Find where the given text appears and provide that cell's center as [x, y] coordinate. 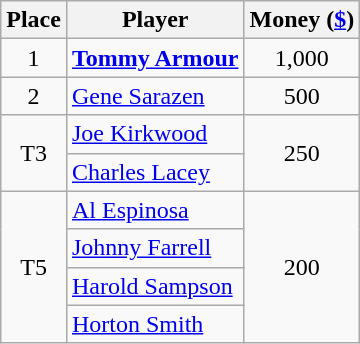
Player [155, 20]
Money ($) [302, 20]
Johnny Farrell [155, 248]
Gene Sarazen [155, 96]
Charles Lacey [155, 172]
T5 [34, 267]
1,000 [302, 58]
Al Espinosa [155, 210]
Place [34, 20]
250 [302, 153]
Joe Kirkwood [155, 134]
Horton Smith [155, 324]
T3 [34, 153]
Harold Sampson [155, 286]
1 [34, 58]
200 [302, 267]
500 [302, 96]
Tommy Armour [155, 58]
2 [34, 96]
